Return the (X, Y) coordinate for the center point of the cell that contains the specified text.  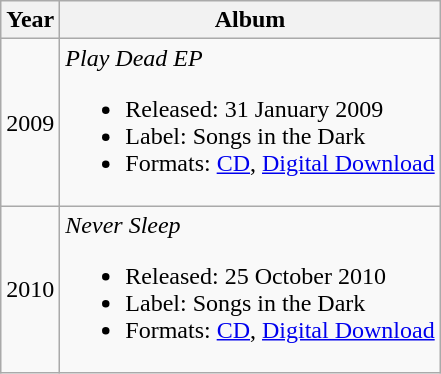
Never SleepReleased: 25 October 2010Label: Songs in the DarkFormats: CD, Digital Download (250, 290)
Year (30, 20)
2009 (30, 122)
Play Dead EPReleased: 31 January 2009Label: Songs in the DarkFormats: CD, Digital Download (250, 122)
2010 (30, 290)
Album (250, 20)
